Identify which cell holds the provided text, then report its [x, y] central coordinate. 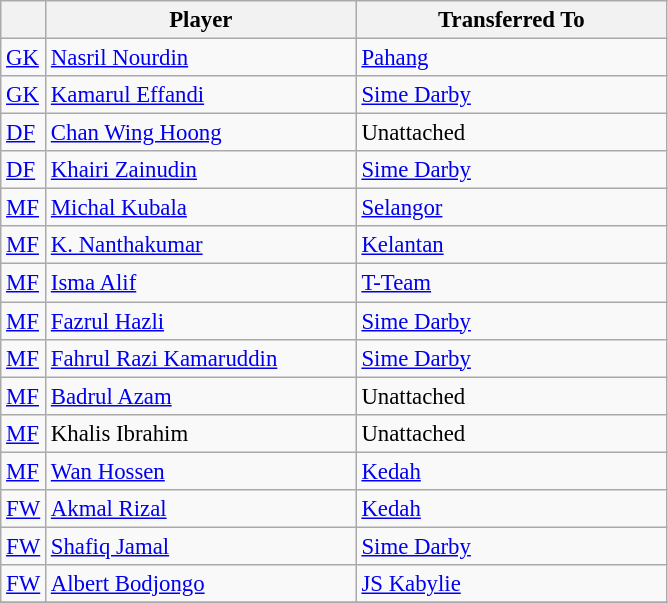
Pahang [512, 58]
Wan Hossen [202, 471]
Shafiq Jamal [202, 546]
Fazrul Hazli [202, 321]
Fahrul Razi Kamaruddin [202, 358]
Isma Alif [202, 283]
Nasril Nourdin [202, 58]
Khairi Zainudin [202, 170]
Player [202, 20]
Khalis Ibrahim [202, 433]
Badrul Azam [202, 396]
Akmal Rizal [202, 509]
T-Team [512, 283]
JS Kabylie [512, 584]
Kelantan [512, 245]
Chan Wing Hoong [202, 133]
Transferred To [512, 20]
Kamarul Effandi [202, 95]
Michal Kubala [202, 208]
Selangor [512, 208]
Albert Bodjongo [202, 584]
K. Nanthakumar [202, 245]
